Locate the cell with the specified text and output its [X, Y] center coordinate. 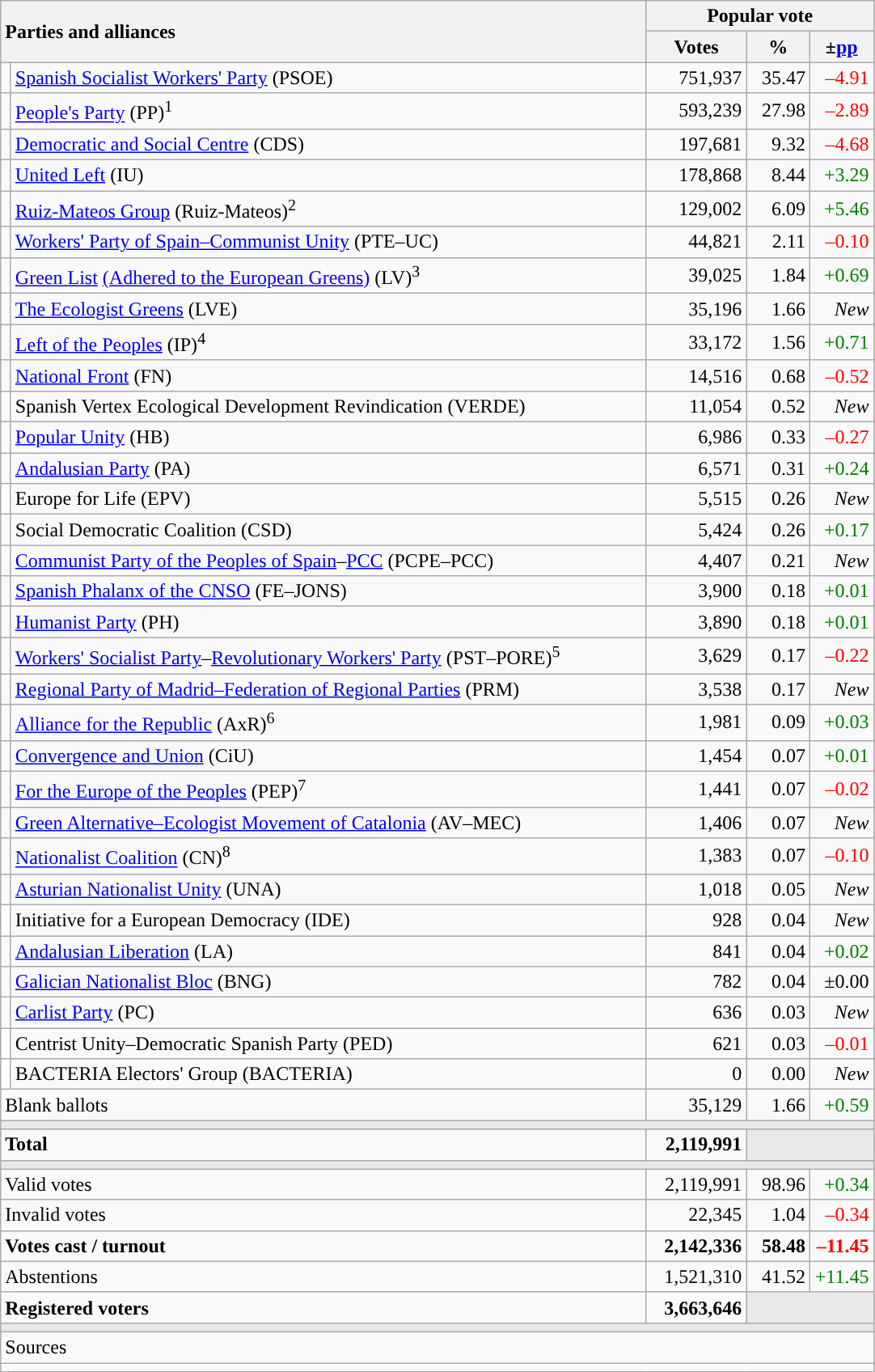
3,663,646 [696, 1307]
Communist Party of the Peoples of Spain–PCC (PCPE–PCC) [328, 561]
1,018 [696, 889]
41.52 [778, 1277]
35.47 [778, 78]
0.68 [778, 375]
–0.22 [841, 655]
Spanish Vertex Ecological Development Revindication (VERDE) [328, 406]
782 [696, 982]
–4.91 [841, 78]
+11.45 [841, 1277]
Left of the Peoples (IP)4 [328, 343]
Democratic and Social Centre (CDS) [328, 144]
+3.29 [841, 176]
Blank ballots [323, 1105]
–11.45 [841, 1246]
129,002 [696, 209]
Initiative for a European Democracy (IDE) [328, 920]
3,629 [696, 655]
–2.89 [841, 112]
27.98 [778, 112]
Popular vote [760, 16]
6.09 [778, 209]
1.56 [778, 343]
BACTERIA Electors' Group (BACTERIA) [328, 1074]
35,129 [696, 1105]
0.21 [778, 561]
6,986 [696, 438]
Invalid votes [323, 1215]
Workers' Party of Spain–Communist Unity (PTE–UC) [328, 242]
1,406 [696, 823]
+0.17 [841, 530]
Valid votes [323, 1184]
1.84 [778, 275]
58.48 [778, 1246]
Green Alternative–Ecologist Movement of Catalonia (AV–MEC) [328, 823]
For the Europe of the Peoples (PEP)7 [328, 790]
Galician Nationalist Bloc (BNG) [328, 982]
–0.27 [841, 438]
1.04 [778, 1215]
6,571 [696, 468]
98.96 [778, 1184]
636 [696, 1013]
–0.34 [841, 1215]
178,868 [696, 176]
621 [696, 1044]
0.00 [778, 1074]
Green List (Adhered to the European Greens) (LV)3 [328, 275]
39,025 [696, 275]
4,407 [696, 561]
+0.02 [841, 951]
±0.00 [841, 982]
Parties and alliances [323, 32]
+0.71 [841, 343]
3,900 [696, 591]
United Left (IU) [328, 176]
35,196 [696, 309]
5,515 [696, 499]
–0.52 [841, 375]
National Front (FN) [328, 375]
Humanist Party (PH) [328, 622]
Votes cast / turnout [323, 1246]
People's Party (PP)1 [328, 112]
Asturian Nationalist Unity (UNA) [328, 889]
44,821 [696, 242]
593,239 [696, 112]
The Ecologist Greens (LVE) [328, 309]
Spanish Phalanx of the CNSO (FE–JONS) [328, 591]
Nationalist Coalition (CN)8 [328, 856]
Spanish Socialist Workers' Party (PSOE) [328, 78]
Popular Unity (HB) [328, 438]
8.44 [778, 176]
+0.34 [841, 1184]
3,890 [696, 622]
Sources [437, 1347]
Centrist Unity–Democratic Spanish Party (PED) [328, 1044]
33,172 [696, 343]
2,142,336 [696, 1246]
+5.46 [841, 209]
Regional Party of Madrid–Federation of Regional Parties (PRM) [328, 689]
3,538 [696, 689]
Workers' Socialist Party–Revolutionary Workers' Party (PST–PORE)5 [328, 655]
841 [696, 951]
Andalusian Party (PA) [328, 468]
928 [696, 920]
Social Democratic Coalition (CSD) [328, 530]
0 [696, 1074]
Registered voters [323, 1307]
0.09 [778, 723]
22,345 [696, 1215]
1,441 [696, 790]
1,383 [696, 856]
Carlist Party (PC) [328, 1013]
0.52 [778, 406]
±pp [841, 47]
+0.69 [841, 275]
11,054 [696, 406]
Abstentions [323, 1277]
Alliance for the Republic (AxR)6 [328, 723]
+0.03 [841, 723]
0.33 [778, 438]
9.32 [778, 144]
1,521,310 [696, 1277]
% [778, 47]
1,981 [696, 723]
Ruiz-Mateos Group (Ruiz-Mateos)2 [328, 209]
Andalusian Liberation (LA) [328, 951]
+0.59 [841, 1105]
+0.24 [841, 468]
1,454 [696, 756]
14,516 [696, 375]
Votes [696, 47]
197,681 [696, 144]
751,937 [696, 78]
–4.68 [841, 144]
0.05 [778, 889]
–0.01 [841, 1044]
–0.02 [841, 790]
0.31 [778, 468]
2.11 [778, 242]
5,424 [696, 530]
Europe for Life (EPV) [328, 499]
Total [323, 1145]
Convergence and Union (CiU) [328, 756]
